Detect which cell encompasses the target text, then output its (x, y) center coordinate. 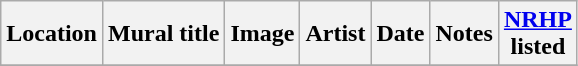
Date (400, 34)
Mural title (163, 34)
Image (262, 34)
Artist (336, 34)
Notes (464, 34)
Location (52, 34)
NRHPlisted (538, 34)
